From the cell containing the given text, extract its center point as (X, Y) coordinate. 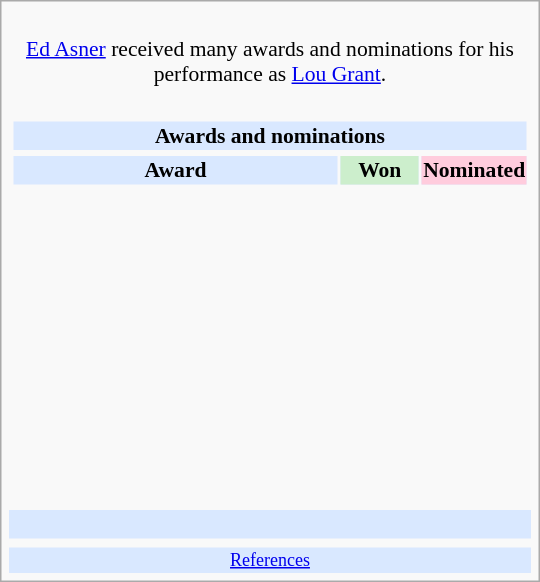
Awards and nominations Award Won Nominated (270, 299)
Awards and nominations (270, 135)
References (270, 560)
Award (175, 170)
Nominated (474, 170)
Ed Asner received many awards and nominations for his performance as Lou Grant. (270, 49)
Won (380, 170)
